Return [x, y] of the center of cell containing provided text 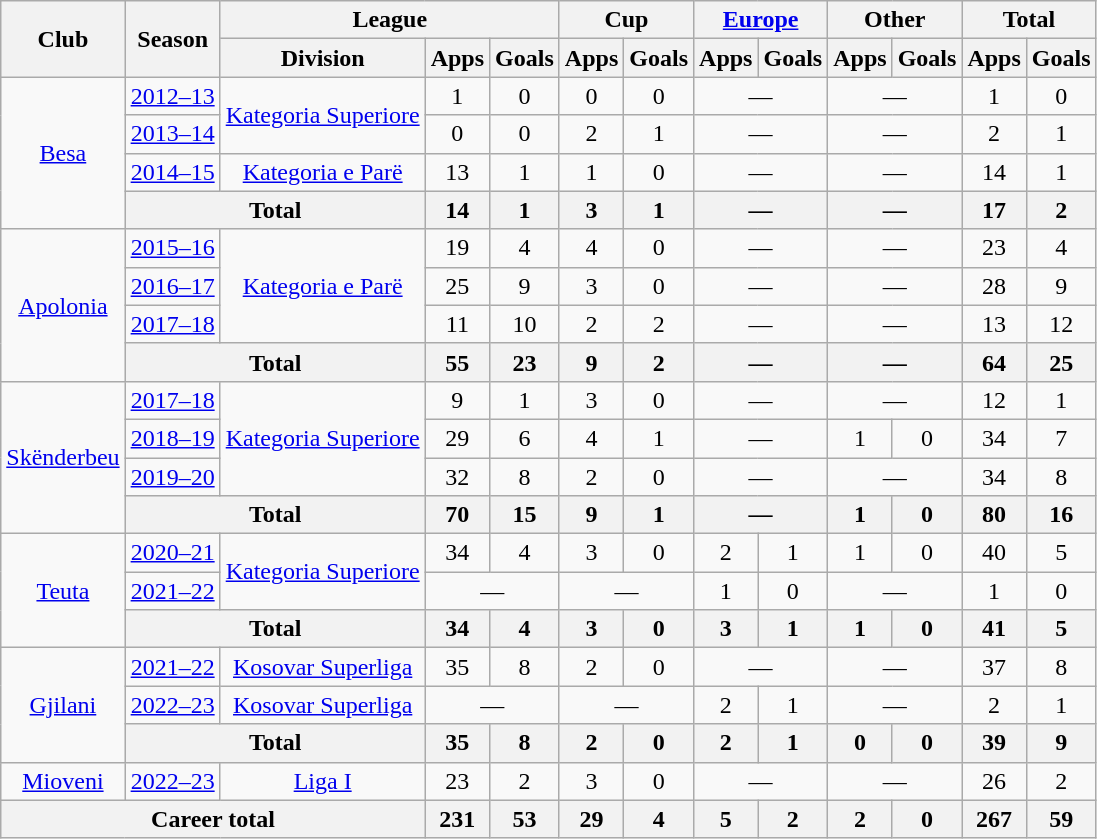
70 [457, 515]
7 [1061, 438]
11 [457, 324]
16 [1061, 515]
37 [994, 667]
Season [172, 39]
2018–19 [172, 438]
17 [994, 210]
Europe [761, 20]
Skënderbeu [63, 457]
10 [525, 324]
55 [457, 362]
40 [994, 553]
Club [63, 39]
19 [457, 248]
Teuta [63, 591]
53 [525, 819]
Liga I [322, 781]
2013–14 [172, 134]
Gjilani [63, 705]
2012–13 [172, 96]
6 [525, 438]
39 [994, 743]
Division [322, 58]
Besa [63, 153]
41 [994, 629]
Other [895, 20]
League [390, 20]
80 [994, 515]
2015–16 [172, 248]
2020–21 [172, 553]
2014–15 [172, 172]
Mioveni [63, 781]
28 [994, 286]
2019–20 [172, 477]
64 [994, 362]
267 [994, 819]
59 [1061, 819]
26 [994, 781]
2016–17 [172, 286]
32 [457, 477]
231 [457, 819]
Cup [626, 20]
Career total [213, 819]
Apolonia [63, 305]
15 [525, 515]
